Search for the cell housing the specified text and yield its (x, y) center coordinate. 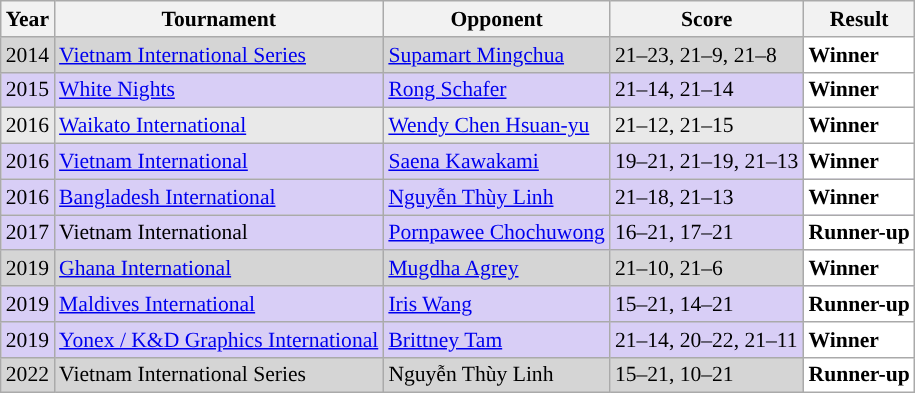
Year (28, 19)
21–14, 20–22, 21–11 (707, 340)
21–12, 21–15 (707, 126)
21–23, 21–9, 21–8 (707, 55)
21–18, 21–13 (707, 197)
15–21, 10–21 (707, 375)
15–21, 14–21 (707, 304)
Bangladesh International (218, 197)
Score (707, 19)
21–14, 21–14 (707, 90)
Maldives International (218, 304)
Opponent (496, 19)
19–21, 21–19, 21–13 (707, 162)
2015 (28, 90)
Tournament (218, 19)
Iris Wang (496, 304)
16–21, 17–21 (707, 233)
Rong Schafer (496, 90)
Pornpawee Chochuwong (496, 233)
Supamart Mingchua (496, 55)
2017 (28, 233)
Brittney Tam (496, 340)
2014 (28, 55)
Yonex / K&D Graphics International (218, 340)
2022 (28, 375)
Waikato International (218, 126)
Mugdha Agrey (496, 269)
Wendy Chen Hsuan-yu (496, 126)
Result (858, 19)
White Nights (218, 90)
Saena Kawakami (496, 162)
21–10, 21–6 (707, 269)
Ghana International (218, 269)
